Identify which cell holds the provided text, then report its (x, y) central coordinate. 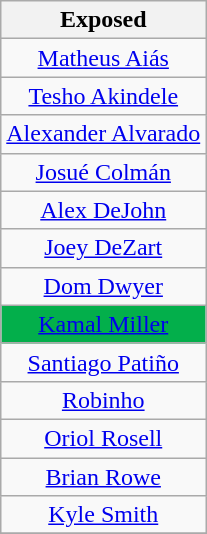
Kyle Smith (104, 515)
Alex DeJohn (104, 210)
Exposed (104, 20)
Tesho Akindele (104, 96)
Alexander Alvarado (104, 134)
Joey DeZart (104, 248)
Robinho (104, 400)
Santiago Patiño (104, 362)
Josué Colmán (104, 172)
Dom Dwyer (104, 286)
Kamal Miller (104, 324)
Oriol Rosell (104, 438)
Matheus Aiás (104, 58)
Brian Rowe (104, 477)
